Pinpoint the cell where the given text exists, returning its [x, y] midpoint coordinate. 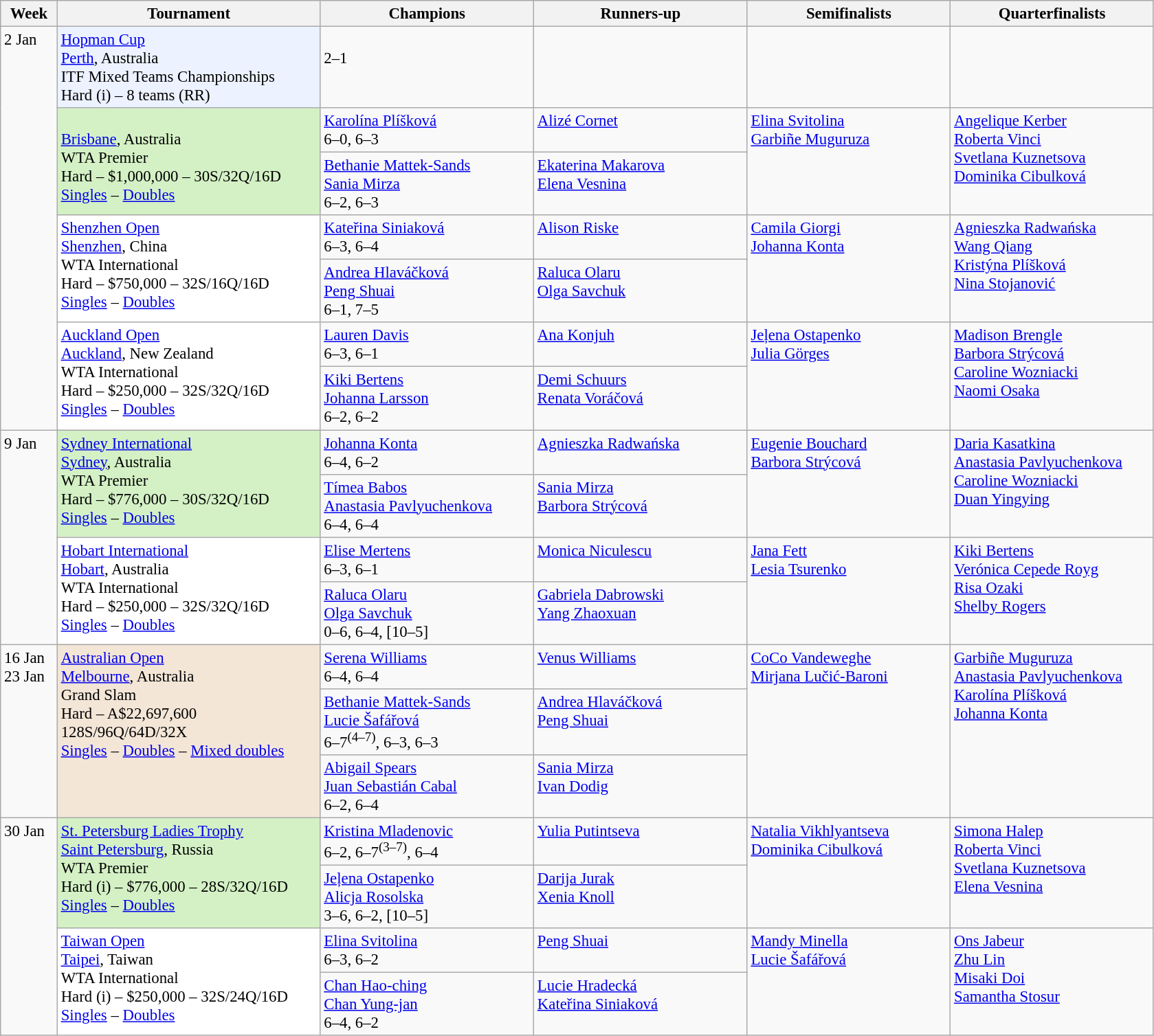
Champions [428, 14]
Alison Riske [641, 238]
Serena Williams 6–4, 6–4 [428, 666]
Karolína Plíšková 6–0, 6–3 [428, 131]
Garbiñe Muguruza Anastasia Pavlyuchenkova Karolína Plíšková Johanna Konta [1052, 731]
Mandy Minella Lucie Šafářová [849, 982]
Ekaterina Makarova Elena Vesnina [641, 184]
Chan Hao-ching Chan Yung-jan 6–4, 6–2 [428, 1004]
Monica Niculescu [641, 559]
Sydney International Sydney, AustraliaWTA PremierHard – $776,000 – 30S/32Q/16DSingles – Doubles [188, 484]
Bethanie Mattek-Sands Lucie Šafářová 6–7(4–7), 6–3, 6–3 [428, 722]
Sania Mirza Barbora Strýcová [641, 506]
Lucie Hradecká Kateřina Siniaková [641, 1004]
Semifinalists [849, 14]
2–1 [428, 67]
St. Petersburg Ladies Trophy Saint Petersburg, RussiaWTA PremierHard (i) – $776,000 – 28S/32Q/16DSingles – Doubles [188, 872]
Ons Jabeur Zhu Lin Misaki Doi Samantha Stosur [1052, 982]
Ana Konjuh [641, 345]
Daria Kasatkina Anastasia Pavlyuchenkova Caroline Wozniacki Duan Yingying [1052, 484]
Eugenie Bouchard Barbora Strýcová [849, 484]
Agnieszka Radwańska Wang Qiang Kristýna Plíšková Nina Stojanović [1052, 269]
Venus Williams [641, 666]
Agnieszka Radwańska [641, 452]
Jana Fett Lesia Tsurenko [849, 591]
9 Jan [29, 537]
Taiwan Open Taipei, Taiwan WTA InternationalHard (i) – $250,000 – 32S/24Q/16DSingles – Doubles [188, 982]
Australian Open Melbourne, AustraliaGrand SlamHard – A$22,697,600128S/96Q/64D/32XSingles – Doubles – Mixed doubles [188, 731]
Kiki Bertens Verónica Cepede Royg Risa Ozaki Shelby Rogers [1052, 591]
Raluca Olaru Olga Savchuk [641, 291]
Kiki Bertens Johanna Larsson6–2, 6–2 [428, 398]
Jeļena Ostapenko Julia Görges [849, 376]
Peng Shuai [641, 951]
Tournament [188, 14]
Lauren Davis 6–3, 6–1 [428, 345]
Jeļena Ostapenko Alicja Rosolska3–6, 6–2, [10–5] [428, 897]
Brisbane, AustraliaWTA PremierHard – $1,000,000 – 30S/32Q/16DSingles – Doubles [188, 161]
CoCo Vandeweghe Mirjana Lučić-Baroni [849, 731]
16 Jan 23 Jan [29, 731]
Johanna Konta6–4, 6–2 [428, 452]
Runners-up [641, 14]
Kateřina Siniaková 6–3, 6–4 [428, 238]
Gabriela Dabrowski Yang Zhaoxuan [641, 613]
Elina Svitolina Garbiñe Muguruza [849, 161]
Andrea Hlaváčková Peng Shuai 6–1, 7–5 [428, 291]
Angelique Kerber Roberta Vinci Svetlana Kuznetsova Dominika Cibulková [1052, 161]
Shenzhen Open Shenzhen, ChinaWTA InternationalHard – $750,000 – 32S/16Q/16DSingles – Doubles [188, 269]
2 Jan [29, 228]
Sania Mirza Ivan Dodig [641, 787]
Alizé Cornet [641, 131]
Bethanie Mattek-Sands Sania Mirza 6–2, 6–3 [428, 184]
Hopman CupPerth, AustraliaITF Mixed Teams ChampionshipsHard (i) – 8 teams (RR) [188, 67]
Elise Mertens6–3, 6–1 [428, 559]
Madison Brengle Barbora Strýcová Caroline Wozniacki Naomi Osaka [1052, 376]
Demi Schuurs Renata Voráčová [641, 398]
Yulia Putintseva [641, 841]
Kristina Mladenovic 6–2, 6–7(3–7), 6–4 [428, 841]
Raluca Olaru Olga Savchuk0–6, 6–4, [10–5] [428, 613]
Quarterfinalists [1052, 14]
Hobart International Hobart, AustraliaWTA InternationalHard – $250,000 – 32S/32Q/16DSingles – Doubles [188, 591]
Darija Jurak Xenia Knoll [641, 897]
Natalia Vikhlyantseva Dominika Cibulková [849, 872]
Abigail Spears Juan Sebastián Cabal6–2, 6–4 [428, 787]
Camila Giorgi Johanna Konta [849, 269]
Andrea Hlaváčková Peng Shuai [641, 722]
30 Jan [29, 926]
Elina Svitolina 6–3, 6–2 [428, 951]
Simona Halep Roberta Vinci Svetlana Kuznetsova Elena Vesnina [1052, 872]
Auckland Open Auckland, New ZealandWTA InternationalHard – $250,000 – 32S/32Q/16DSingles – Doubles [188, 376]
Tímea Babos Anastasia Pavlyuchenkova6–4, 6–4 [428, 506]
Week [29, 14]
